Detect which cell encompasses the target text, then output its [x, y] center coordinate. 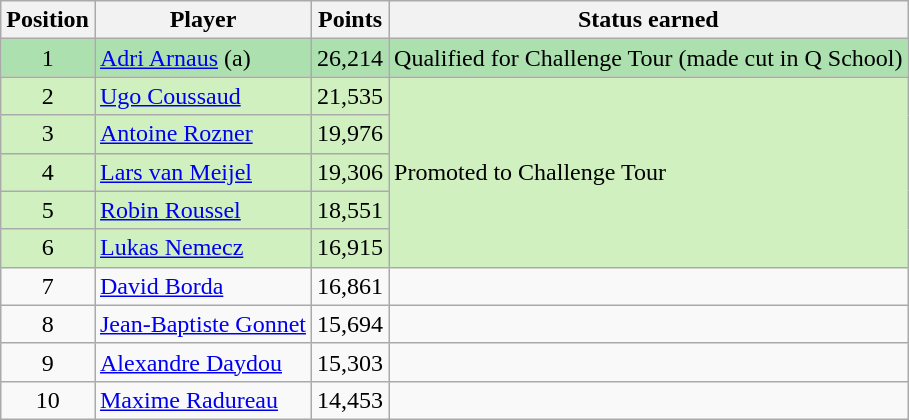
7 [48, 286]
16,861 [350, 286]
5 [48, 210]
Promoted to Challenge Tour [648, 172]
21,535 [350, 96]
Position [48, 20]
Alexandre Daydou [202, 362]
Robin Roussel [202, 210]
19,976 [350, 134]
19,306 [350, 172]
3 [48, 134]
26,214 [350, 58]
Lars van Meijel [202, 172]
Player [202, 20]
Antoine Rozner [202, 134]
18,551 [350, 210]
Lukas Nemecz [202, 248]
Qualified for Challenge Tour (made cut in Q School) [648, 58]
Ugo Coussaud [202, 96]
Adri Arnaus (a) [202, 58]
16,915 [350, 248]
4 [48, 172]
15,694 [350, 324]
Points [350, 20]
Maxime Radureau [202, 400]
Jean-Baptiste Gonnet [202, 324]
1 [48, 58]
2 [48, 96]
9 [48, 362]
15,303 [350, 362]
David Borda [202, 286]
6 [48, 248]
14,453 [350, 400]
Status earned [648, 20]
8 [48, 324]
10 [48, 400]
